Capture the cell that displays the provided text and extract its [x, y] central coordinate. 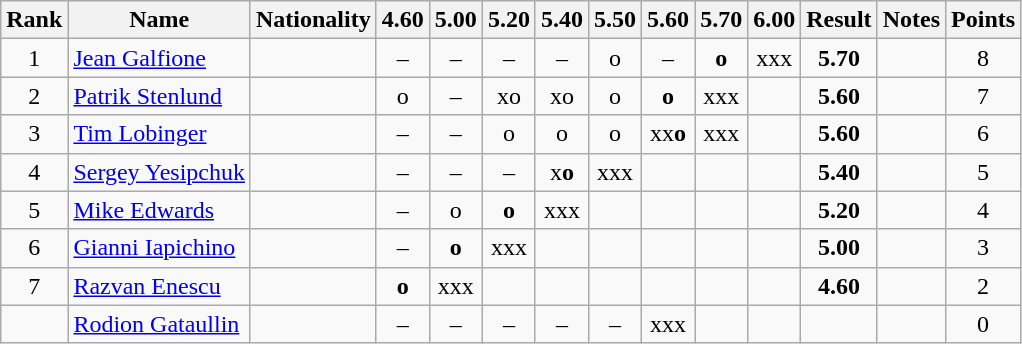
Tim Lobinger [160, 134]
6.00 [774, 20]
Sergey Yesipchuk [160, 172]
xxo [668, 134]
Jean Galfione [160, 58]
Mike Edwards [160, 210]
1 [34, 58]
Nationality [313, 20]
0 [984, 324]
Name [160, 20]
Razvan Enescu [160, 286]
Rank [34, 20]
5.50 [614, 20]
Result [839, 20]
Rodion Gataullin [160, 324]
Gianni Iapichino [160, 248]
Patrik Stenlund [160, 96]
Points [984, 20]
8 [984, 58]
Notes [911, 20]
